Scan for the cell matching the given text and deliver its (x, y) coordinate at center. 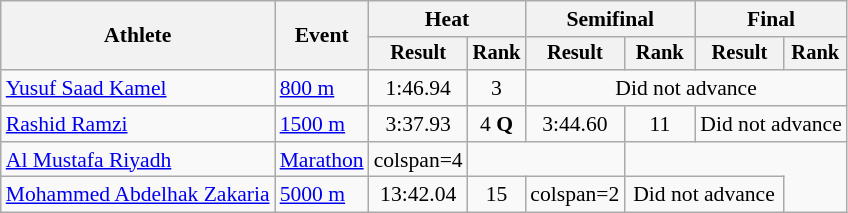
Final (771, 19)
Al Mustafa Riyadh (138, 160)
Event (322, 36)
Mohammed Abdelhak Zakaria (138, 195)
3:37.93 (418, 124)
Semifinal (610, 19)
3:44.60 (574, 124)
colspan=2 (574, 195)
800 m (322, 88)
1:46.94 (418, 88)
13:42.04 (418, 195)
Athlete (138, 36)
Marathon (322, 160)
15 (497, 195)
Yusuf Saad Kamel (138, 88)
colspan=4 (418, 160)
1500 m (322, 124)
3 (497, 88)
5000 m (322, 195)
11 (660, 124)
Rashid Ramzi (138, 124)
Heat (448, 19)
4 Q (497, 124)
